For the text-containing cell, return its midpoint in (x, y) coordinate format. 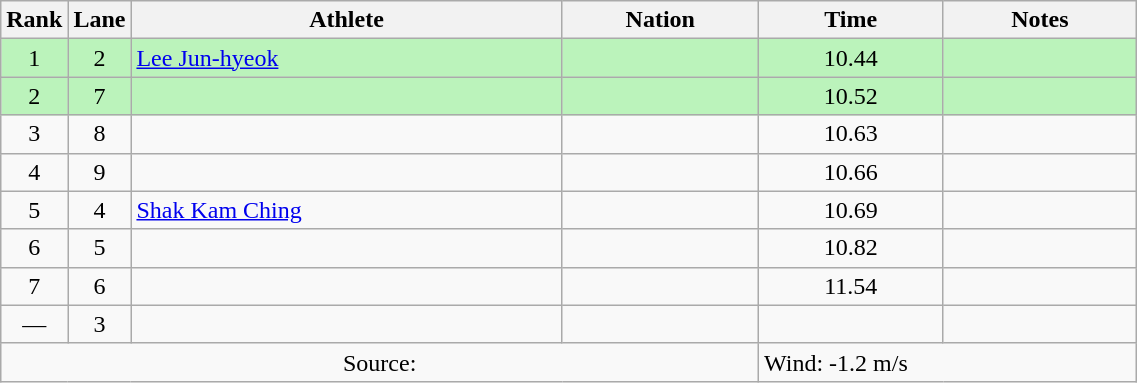
Notes (1040, 20)
9 (100, 172)
11.54 (851, 286)
10.52 (851, 96)
Source: (380, 362)
Lee Jun-hyeok (346, 58)
1 (34, 58)
10.44 (851, 58)
10.69 (851, 210)
Shak Kam Ching (346, 210)
Time (851, 20)
Wind: -1.2 m/s (948, 362)
8 (100, 134)
Lane (100, 20)
10.66 (851, 172)
Athlete (346, 20)
— (34, 324)
10.82 (851, 248)
Nation (660, 20)
Rank (34, 20)
10.63 (851, 134)
